Determine the [X, Y] coordinate at the center of the cell enclosing the given text.  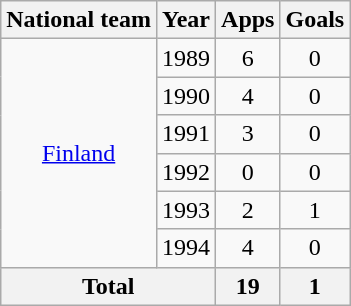
1994 [186, 248]
Year [186, 20]
19 [248, 286]
2 [248, 210]
1989 [186, 58]
1992 [186, 172]
Finland [79, 153]
Goals [315, 20]
6 [248, 58]
1990 [186, 96]
National team [79, 20]
1993 [186, 210]
1991 [186, 134]
3 [248, 134]
Total [108, 286]
Apps [248, 20]
